Provide the [x, y] coordinate of the cell's center where the given text is located.  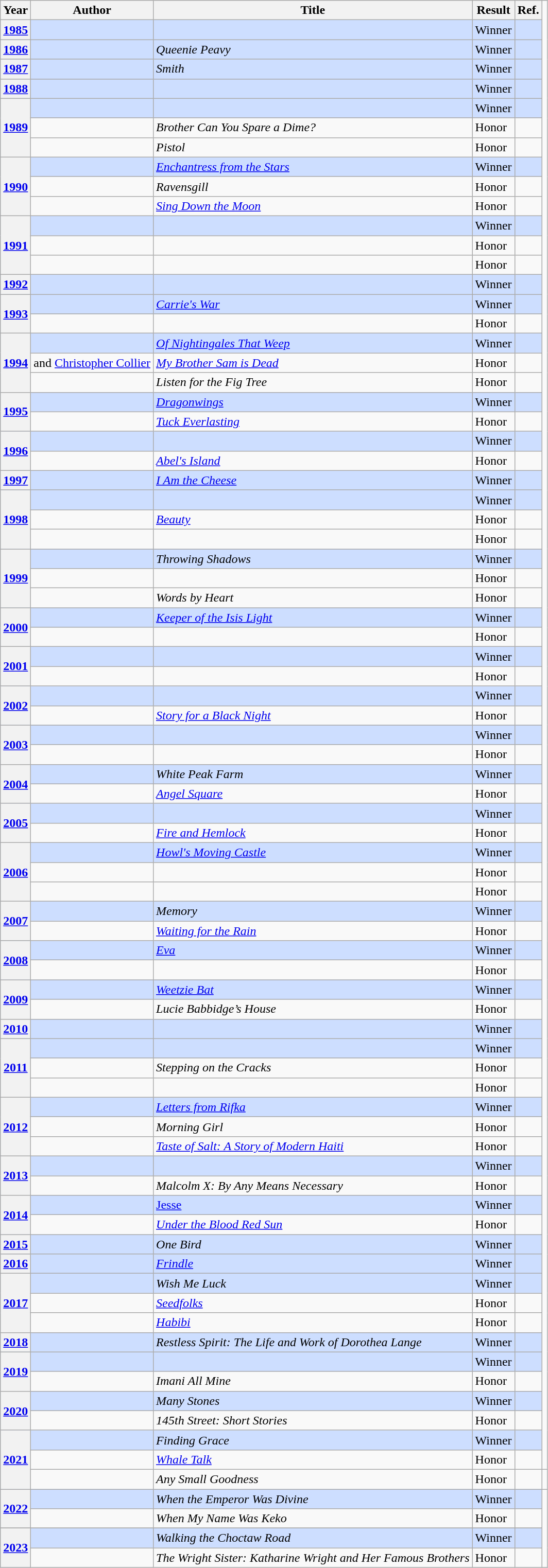
Morning Girl [313, 1126]
Dragonwings [313, 402]
2021 [15, 1459]
Carrie's War [313, 304]
Brother Can You Spare a Dime? [313, 128]
Many Stones [313, 1401]
Tuck Everlasting [313, 421]
Ravensgill [313, 186]
Abel's Island [313, 461]
Queenie Peavy [313, 49]
1987 [15, 69]
Seedfolks [313, 1303]
The Wright Sister: Katharine Wright and Her Famous Brothers [313, 1558]
Words by Heart [313, 598]
1997 [15, 480]
1996 [15, 451]
2018 [15, 1342]
Throwing Shadows [313, 558]
2016 [15, 1264]
Lucie Babbidge’s House [313, 1009]
Imani All Mine [313, 1381]
1985 [15, 30]
White Peak Farm [313, 774]
Any Small Goodness [313, 1479]
2020 [15, 1411]
Year [15, 10]
My Brother Sam is Dead [313, 363]
I Am the Cheese [313, 480]
1991 [15, 245]
Under the Blood Red Sun [313, 1225]
Story for a Black Night [313, 715]
Howl's Moving Castle [313, 852]
Listen for the Fig Tree [313, 382]
2012 [15, 1126]
1998 [15, 519]
Stepping on the Cracks [313, 1068]
When My Name Was Keko [313, 1519]
2001 [15, 666]
Enchantress from the Stars [313, 167]
Taste of Salt: A Story of Modern Haiti [313, 1146]
2004 [15, 784]
Restless Spirit: The Life and Work of Dorothea Lange [313, 1342]
1988 [15, 89]
Fire and Hemlock [313, 833]
1989 [15, 128]
Keeper of the Isis Light [313, 618]
Title [313, 10]
Beauty [313, 519]
2006 [15, 872]
Walking the Choctaw Road [313, 1538]
2005 [15, 823]
1999 [15, 578]
2014 [15, 1215]
2007 [15, 921]
2009 [15, 999]
1986 [15, 49]
Author [92, 10]
2023 [15, 1548]
2003 [15, 745]
Wish Me Luck [313, 1283]
One Bird [313, 1244]
Malcolm X: By Any Means Necessary [313, 1185]
Memory [313, 911]
Whale Talk [313, 1459]
2000 [15, 627]
When the Emperor Was Divine [313, 1499]
2019 [15, 1371]
Pistol [313, 147]
Result [493, 10]
Angel Square [313, 794]
Smith [313, 69]
2013 [15, 1175]
1994 [15, 363]
Jesse [313, 1205]
2011 [15, 1068]
Weetzie Bat [313, 990]
Finding Grace [313, 1440]
Letters from Rifka [313, 1107]
1995 [15, 412]
2017 [15, 1303]
2008 [15, 960]
2010 [15, 1029]
and Christopher Collier [92, 363]
Eva [313, 950]
1993 [15, 314]
Sing Down the Moon [313, 206]
1992 [15, 285]
2002 [15, 706]
Habibi [313, 1323]
2022 [15, 1509]
2015 [15, 1244]
Ref. [528, 10]
1990 [15, 186]
Of Nightingales That Weep [313, 343]
Waiting for the Rain [313, 931]
Frindle [313, 1264]
145th Street: Short Stories [313, 1420]
